Identify which cell holds the provided text, then report its (x, y) central coordinate. 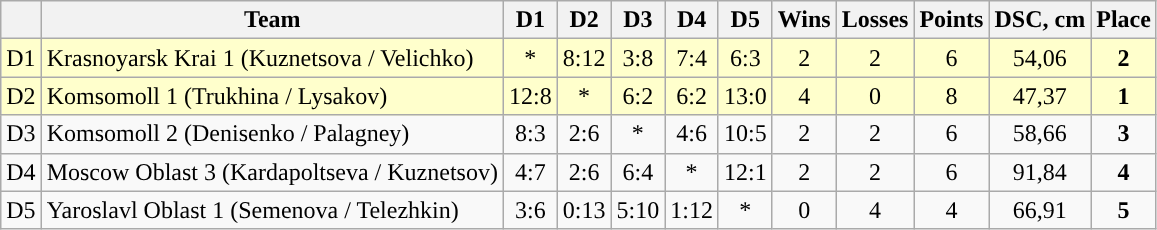
Place (1124, 20)
Komsomoll 2 (Denisenko / Palagney) (272, 134)
8:3 (530, 134)
DSC, cm (1040, 20)
1:12 (692, 210)
Moscow Oblast 3 (Kardapoltseva / Kuznetsov) (272, 172)
54,06 (1040, 58)
Wins (804, 20)
6:4 (638, 172)
4:7 (530, 172)
10:5 (745, 134)
Team (272, 20)
13:0 (745, 96)
5 (1124, 210)
3:6 (530, 210)
Krasnoyarsk Krai 1 (Kuznetsova / Velichko) (272, 58)
12:8 (530, 96)
4:6 (692, 134)
0:13 (584, 210)
5:10 (638, 210)
3 (1124, 134)
Losses (875, 20)
91,84 (1040, 172)
Points (952, 20)
3:8 (638, 58)
66,91 (1040, 210)
8:12 (584, 58)
12:1 (745, 172)
1 (1124, 96)
Yaroslavl Oblast 1 (Semenova / Telezhkin) (272, 210)
58,66 (1040, 134)
47,37 (1040, 96)
Komsomoll 1 (Trukhina / Lysakov) (272, 96)
6:3 (745, 58)
7:4 (692, 58)
8 (952, 96)
